For the text-containing cell, return its midpoint in (x, y) coordinate format. 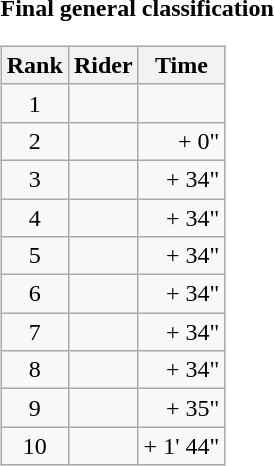
10 (34, 446)
9 (34, 408)
+ 35" (182, 408)
Rank (34, 65)
4 (34, 217)
2 (34, 141)
6 (34, 294)
8 (34, 370)
3 (34, 179)
+ 0" (182, 141)
Time (182, 65)
Rider (103, 65)
5 (34, 256)
1 (34, 103)
+ 1' 44" (182, 446)
7 (34, 332)
